Pinpoint the cell where the given text exists, returning its [x, y] midpoint coordinate. 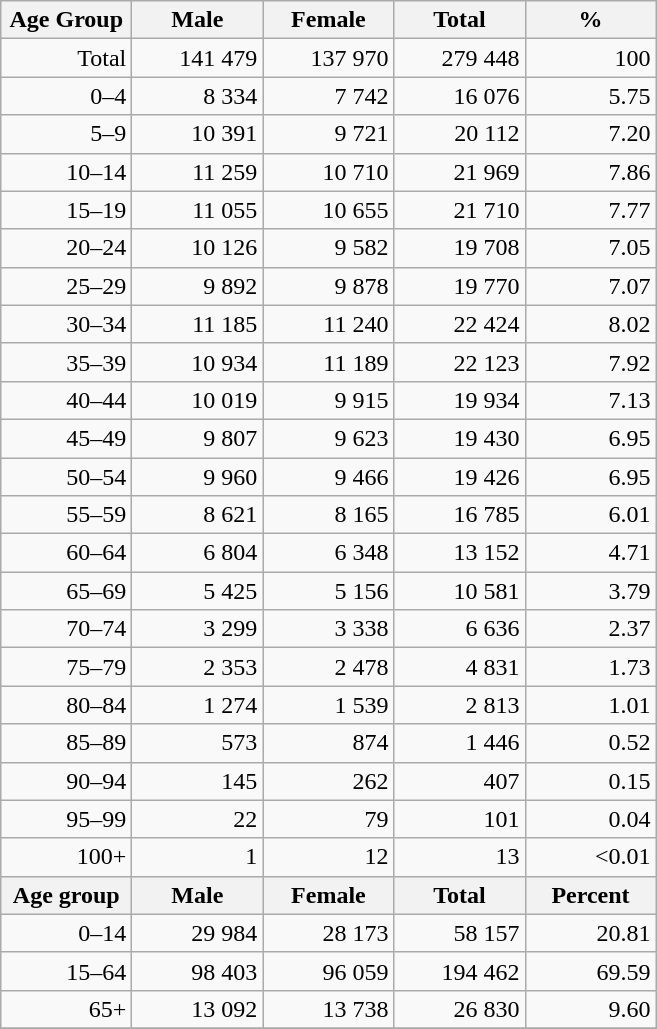
% [590, 20]
22 424 [460, 324]
6 804 [198, 553]
9 915 [328, 400]
0.52 [590, 743]
7.05 [590, 248]
12 [328, 857]
4 831 [460, 667]
21 969 [460, 172]
2.37 [590, 629]
<0.01 [590, 857]
1 274 [198, 705]
145 [198, 781]
98 403 [198, 971]
5 156 [328, 591]
69.59 [590, 971]
55–59 [66, 515]
8 165 [328, 515]
9 892 [198, 286]
20 112 [460, 134]
45–49 [66, 438]
10 019 [198, 400]
1.01 [590, 705]
1 446 [460, 743]
19 708 [460, 248]
15–19 [66, 210]
26 830 [460, 1009]
25–29 [66, 286]
6.01 [590, 515]
9 623 [328, 438]
7.77 [590, 210]
7 742 [328, 96]
7.07 [590, 286]
20.81 [590, 933]
1 [198, 857]
10 710 [328, 172]
11 189 [328, 362]
10 391 [198, 134]
1 539 [328, 705]
40–44 [66, 400]
29 984 [198, 933]
65–69 [66, 591]
19 430 [460, 438]
1.73 [590, 667]
9 721 [328, 134]
8 334 [198, 96]
30–34 [66, 324]
10 126 [198, 248]
573 [198, 743]
19 426 [460, 477]
9 582 [328, 248]
0–14 [66, 933]
10–14 [66, 172]
16 076 [460, 96]
16 785 [460, 515]
20–24 [66, 248]
13 738 [328, 1009]
9 466 [328, 477]
11 240 [328, 324]
100+ [66, 857]
137 970 [328, 58]
96 059 [328, 971]
0.04 [590, 819]
7.92 [590, 362]
Age group [66, 895]
35–39 [66, 362]
10 655 [328, 210]
9 807 [198, 438]
Age Group [66, 20]
101 [460, 819]
141 479 [198, 58]
75–79 [66, 667]
19 934 [460, 400]
2 478 [328, 667]
3 299 [198, 629]
21 710 [460, 210]
2 813 [460, 705]
407 [460, 781]
65+ [66, 1009]
22 123 [460, 362]
13 152 [460, 553]
10 581 [460, 591]
11 259 [198, 172]
10 934 [198, 362]
6 348 [328, 553]
3 338 [328, 629]
90–94 [66, 781]
874 [328, 743]
2 353 [198, 667]
5–9 [66, 134]
0.15 [590, 781]
7.86 [590, 172]
262 [328, 781]
8 621 [198, 515]
79 [328, 819]
58 157 [460, 933]
9 878 [328, 286]
60–64 [66, 553]
15–64 [66, 971]
19 770 [460, 286]
70–74 [66, 629]
194 462 [460, 971]
7.20 [590, 134]
0–4 [66, 96]
13 [460, 857]
279 448 [460, 58]
22 [198, 819]
5.75 [590, 96]
85–89 [66, 743]
80–84 [66, 705]
9.60 [590, 1009]
3.79 [590, 591]
8.02 [590, 324]
9 960 [198, 477]
28 173 [328, 933]
7.13 [590, 400]
6 636 [460, 629]
100 [590, 58]
4.71 [590, 553]
Percent [590, 895]
11 055 [198, 210]
13 092 [198, 1009]
95–99 [66, 819]
11 185 [198, 324]
50–54 [66, 477]
5 425 [198, 591]
